Determine the [x, y] coordinate at the center of the cell enclosing the given text.  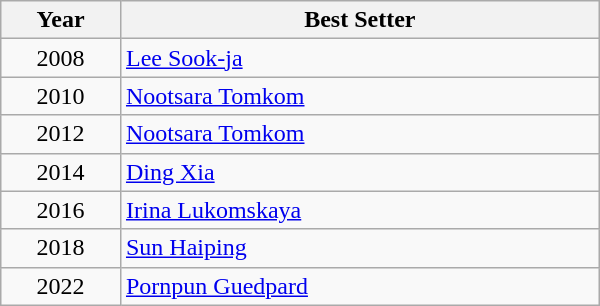
Ding Xia [360, 172]
2014 [61, 172]
2012 [61, 134]
2022 [61, 286]
Year [61, 20]
Lee Sook-ja [360, 58]
Best Setter [360, 20]
Pornpun Guedpard [360, 286]
2010 [61, 96]
2016 [61, 210]
Sun Haiping [360, 248]
2018 [61, 248]
Irina Lukomskaya [360, 210]
2008 [61, 58]
